Pinpoint the cell where the given text exists, returning its (X, Y) midpoint coordinate. 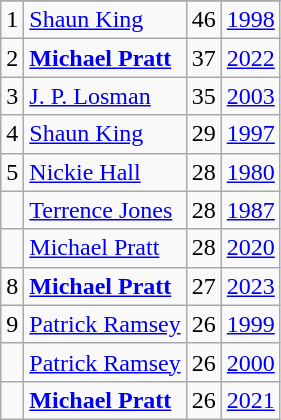
35 (204, 96)
2000 (250, 362)
Nickie Hall (105, 172)
1980 (250, 172)
3 (12, 96)
2003 (250, 96)
1 (12, 20)
29 (204, 134)
2021 (250, 400)
1997 (250, 134)
46 (204, 20)
2020 (250, 248)
5 (12, 172)
Terrence Jones (105, 210)
J. P. Losman (105, 96)
2 (12, 58)
27 (204, 286)
8 (12, 286)
9 (12, 324)
2023 (250, 286)
1999 (250, 324)
37 (204, 58)
1987 (250, 210)
1998 (250, 20)
2022 (250, 58)
4 (12, 134)
